Scan for the cell matching the given text and deliver its [X, Y] coordinate at center. 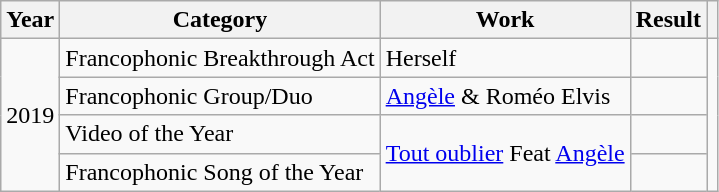
Francophonic Song of the Year [220, 172]
Francophonic Breakthrough Act [220, 58]
Francophonic Group/Duo [220, 96]
Year [30, 20]
Work [505, 20]
2019 [30, 115]
Result [668, 20]
Video of the Year [220, 134]
Category [220, 20]
Angèle & Roméo Elvis [505, 96]
Tout oublier Feat Angèle [505, 153]
Herself [505, 58]
